From the cell containing the given text, extract its center point as [x, y] coordinate. 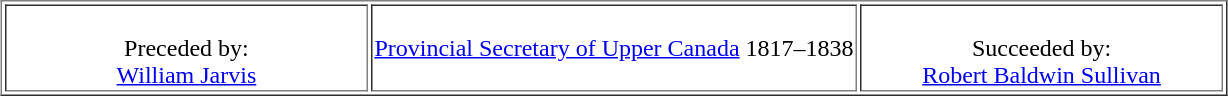
Preceded by:William Jarvis [186, 48]
Succeeded by:Robert Baldwin Sullivan [1042, 48]
Provincial Secretary of Upper Canada 1817–1838 [614, 48]
